Locate the cell with the specified text and output its [x, y] center coordinate. 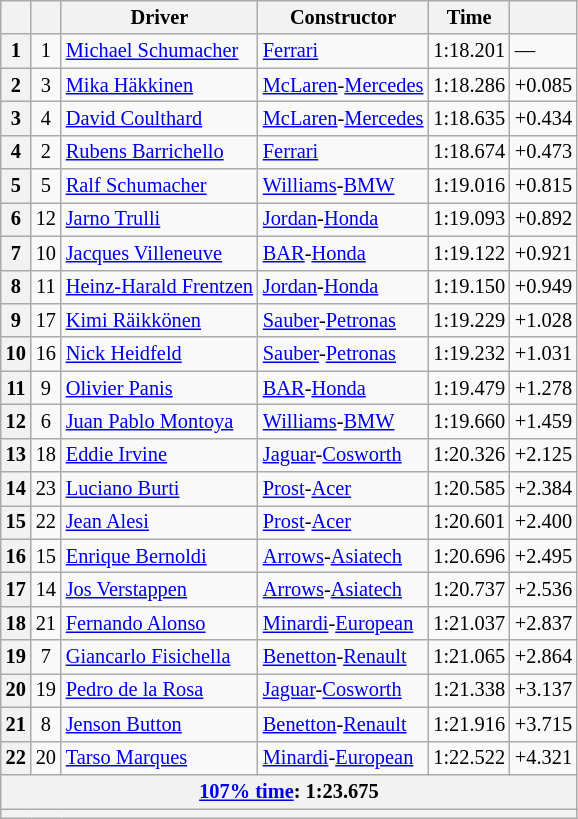
1:18.635 [469, 118]
1:21.916 [469, 724]
1:20.737 [469, 589]
+3.715 [544, 724]
1:19.016 [469, 186]
+0.892 [544, 219]
1:19.122 [469, 253]
Giancarlo Fisichella [160, 657]
1:21.338 [469, 690]
+2.536 [544, 589]
+0.434 [544, 118]
1:21.037 [469, 623]
+2.384 [544, 489]
Juan Pablo Montoya [160, 421]
1:19.150 [469, 287]
1:18.201 [469, 51]
+1.278 [544, 388]
1:22.522 [469, 758]
+3.137 [544, 690]
23 [46, 489]
Heinz-Harald Frentzen [160, 287]
1:18.674 [469, 152]
+1.031 [544, 354]
Kimi Räikkönen [160, 320]
Ralf Schumacher [160, 186]
+2.400 [544, 522]
Enrique Bernoldi [160, 556]
Fernando Alonso [160, 623]
Mika Häkkinen [160, 85]
— [544, 51]
Olivier Panis [160, 388]
Driver [160, 17]
1:20.585 [469, 489]
+2.837 [544, 623]
+0.815 [544, 186]
+4.321 [544, 758]
1:19.232 [469, 354]
1:20.601 [469, 522]
1:18.286 [469, 85]
Jean Alesi [160, 522]
1:20.696 [469, 556]
David Coulthard [160, 118]
1:19.660 [469, 421]
+0.473 [544, 152]
+2.495 [544, 556]
+0.921 [544, 253]
Jacques Villeneuve [160, 253]
Luciano Burti [160, 489]
Eddie Irvine [160, 455]
107% time: 1:23.675 [289, 791]
1:19.479 [469, 388]
Michael Schumacher [160, 51]
1:21.065 [469, 657]
Jarno Trulli [160, 219]
Time [469, 17]
Jenson Button [160, 724]
Jos Verstappen [160, 589]
+2.864 [544, 657]
Nick Heidfeld [160, 354]
+1.459 [544, 421]
Pedro de la Rosa [160, 690]
+0.085 [544, 85]
Tarso Marques [160, 758]
1:19.229 [469, 320]
Constructor [343, 17]
+2.125 [544, 455]
+0.949 [544, 287]
+1.028 [544, 320]
1:20.326 [469, 455]
Rubens Barrichello [160, 152]
13 [16, 455]
1:19.093 [469, 219]
